Detect which cell encompasses the target text, then output its [X, Y] center coordinate. 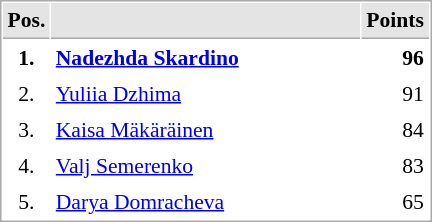
96 [396, 57]
4. [26, 165]
3. [26, 129]
Pos. [26, 21]
Darya Domracheva [206, 201]
Nadezhda Skardino [206, 57]
84 [396, 129]
Valj Semerenko [206, 165]
2. [26, 93]
1. [26, 57]
83 [396, 165]
Yuliia Dzhima [206, 93]
Kaisa Mäkäräinen [206, 129]
65 [396, 201]
Points [396, 21]
91 [396, 93]
5. [26, 201]
